Extract the [X, Y] coordinate from the center of the cell holding the provided text.  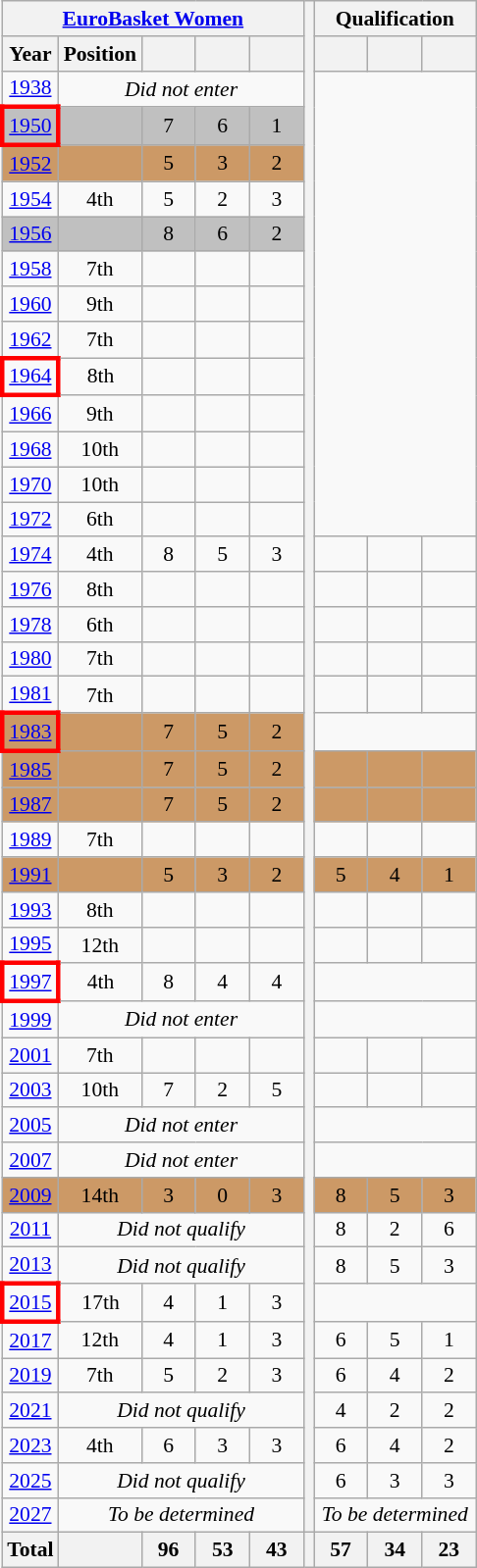
Qualification [395, 19]
2003 [29, 1090]
1978 [29, 625]
1974 [29, 555]
53 [222, 1550]
17th [100, 1302]
1983 [29, 732]
1958 [29, 270]
2021 [29, 1411]
2023 [29, 1445]
Total [29, 1550]
1980 [29, 659]
1954 [29, 199]
1985 [29, 769]
2013 [29, 1265]
0 [222, 1195]
2005 [29, 1126]
2011 [29, 1230]
1987 [29, 805]
1981 [29, 694]
2009 [29, 1195]
1956 [29, 234]
1997 [29, 983]
1962 [29, 339]
2027 [29, 1515]
2007 [29, 1160]
14th [100, 1195]
23 [450, 1550]
1968 [29, 450]
34 [395, 1550]
96 [169, 1550]
1976 [29, 589]
Year [29, 54]
2025 [29, 1481]
1989 [29, 840]
1950 [29, 127]
1938 [29, 88]
1972 [29, 520]
1993 [29, 910]
Position [100, 54]
2001 [29, 1055]
1991 [29, 875]
57 [342, 1550]
1960 [29, 304]
1964 [29, 377]
1966 [29, 414]
1970 [29, 484]
1995 [29, 945]
EuroBasket Women [153, 19]
1999 [29, 1020]
2015 [29, 1302]
2019 [29, 1376]
43 [277, 1550]
2017 [29, 1340]
1952 [29, 163]
